From the cell containing the given text, extract its center point as [X, Y] coordinate. 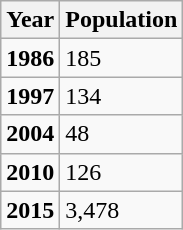
2004 [30, 134]
3,478 [122, 210]
1997 [30, 96]
Population [122, 20]
2015 [30, 210]
1986 [30, 58]
2010 [30, 172]
126 [122, 172]
Year [30, 20]
134 [122, 96]
185 [122, 58]
48 [122, 134]
